From the cell containing the given text, extract its center point as (x, y) coordinate. 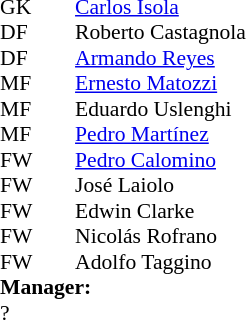
Manager: (123, 287)
Pedro Martínez (160, 135)
Nicolás Rofrano (160, 237)
José Laiolo (160, 185)
Pedro Calomino (160, 160)
Roberto Castagnola (160, 33)
Eduardo Uslenghi (160, 109)
Ernesto Matozzi (160, 83)
Edwin Clarke (160, 211)
Armando Reyes (160, 58)
Adolfo Taggino (160, 262)
